Find where the given text appears and provide that cell's center as (X, Y) coordinate. 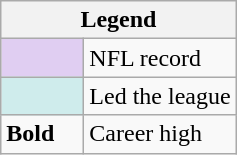
Bold (42, 134)
Led the league (160, 96)
Legend (118, 20)
Career high (160, 134)
NFL record (160, 58)
